Identify which cell holds the provided text, then report its (x, y) central coordinate. 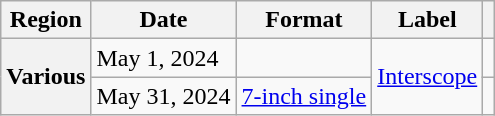
Interscope (428, 77)
May 31, 2024 (164, 96)
Label (428, 20)
Various (46, 77)
Format (304, 20)
Date (164, 20)
Region (46, 20)
7-inch single (304, 96)
May 1, 2024 (164, 58)
